Detect which cell encompasses the target text, then output its (X, Y) center coordinate. 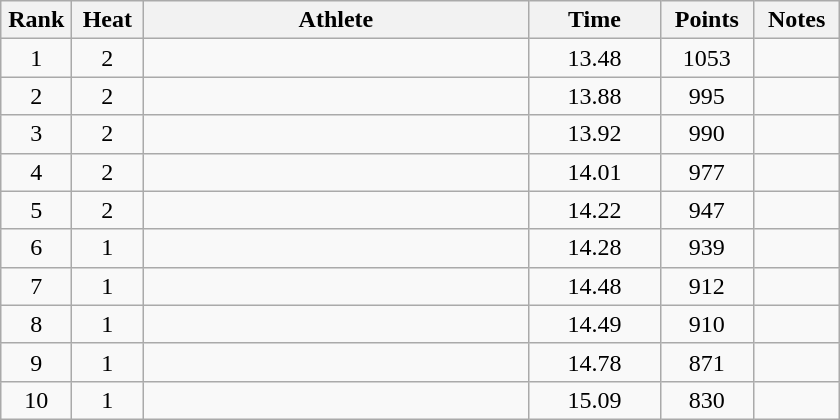
13.88 (594, 96)
871 (707, 362)
14.78 (594, 362)
7 (36, 286)
912 (707, 286)
14.22 (594, 210)
13.48 (594, 58)
13.92 (594, 134)
939 (707, 248)
Points (707, 20)
990 (707, 134)
4 (36, 172)
995 (707, 96)
947 (707, 210)
10 (36, 400)
8 (36, 324)
9 (36, 362)
14.49 (594, 324)
Notes (797, 20)
910 (707, 324)
Athlete (336, 20)
6 (36, 248)
Heat (108, 20)
1053 (707, 58)
14.48 (594, 286)
Rank (36, 20)
977 (707, 172)
3 (36, 134)
15.09 (594, 400)
830 (707, 400)
14.01 (594, 172)
5 (36, 210)
14.28 (594, 248)
Time (594, 20)
